Find where the given text appears and provide that cell's center as [x, y] coordinate. 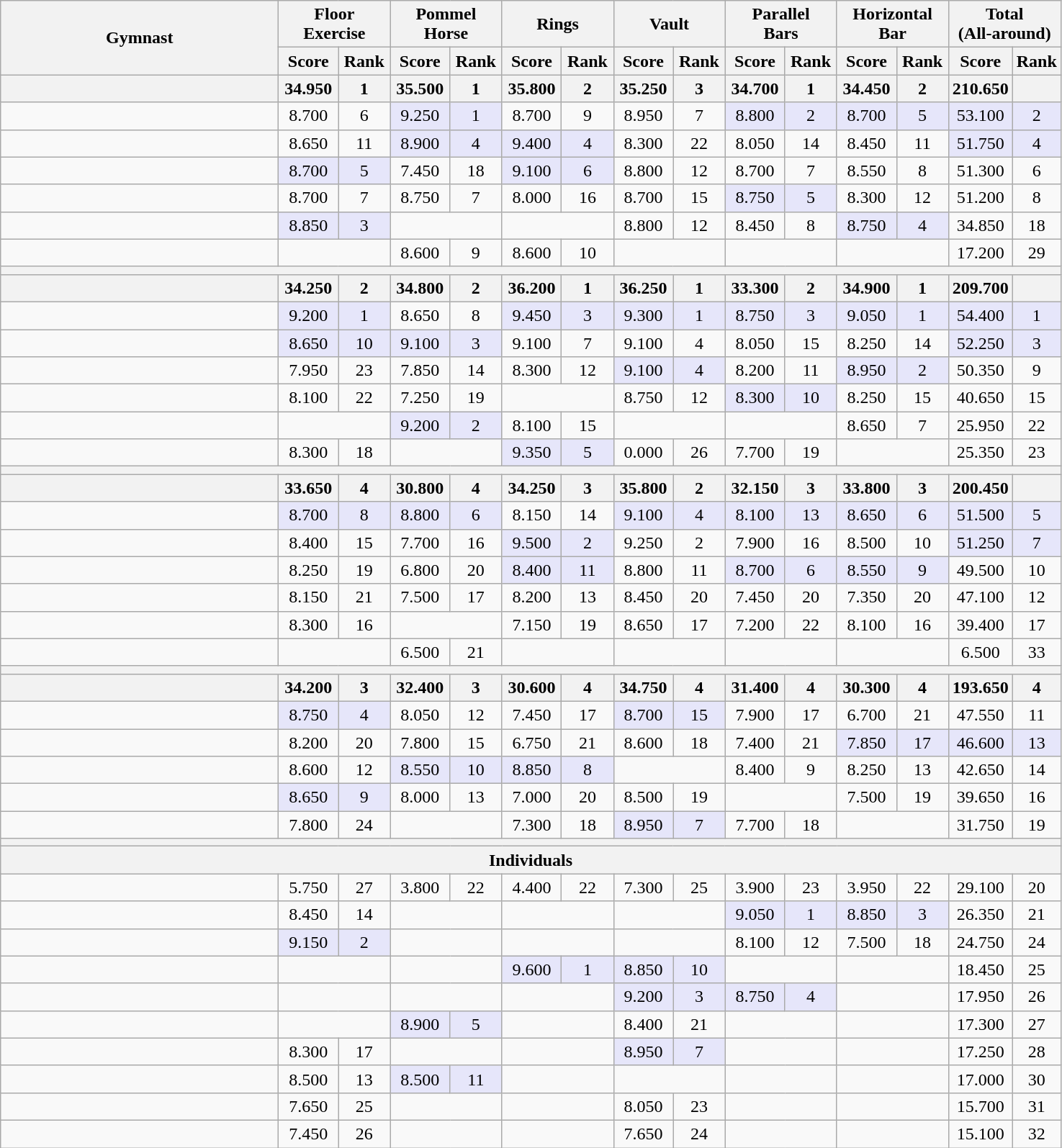
7.950 [308, 371]
7.250 [420, 398]
Vault [670, 24]
7.200 [755, 625]
29.100 [981, 887]
17.300 [981, 1024]
39.650 [981, 797]
9.600 [531, 970]
49.500 [981, 570]
Gymnast [140, 37]
33.800 [867, 488]
35.250 [644, 89]
25.950 [981, 425]
30.800 [420, 488]
34.450 [867, 89]
51.500 [981, 515]
28 [1037, 1052]
193.650 [981, 687]
29 [1037, 253]
34.850 [981, 225]
42.650 [981, 770]
54.400 [981, 315]
Total(All-around) [1004, 24]
17.000 [981, 1079]
32.400 [420, 687]
51.300 [981, 171]
34.200 [308, 687]
Individuals [531, 860]
HorizontalBar [893, 24]
7.400 [755, 742]
34.950 [308, 89]
200.450 [981, 488]
31.400 [755, 687]
6.800 [420, 570]
33.300 [755, 288]
32.150 [755, 488]
210.650 [981, 89]
6.750 [531, 742]
32 [1037, 1134]
31 [1037, 1106]
Rings [557, 24]
39.400 [981, 625]
15.100 [981, 1134]
9.300 [644, 315]
47.100 [981, 597]
3.950 [867, 887]
35.500 [420, 89]
3.800 [420, 887]
26.350 [981, 915]
9.400 [531, 143]
30 [1037, 1079]
46.600 [981, 742]
9.350 [531, 453]
9.150 [308, 942]
209.700 [981, 288]
50.350 [981, 371]
9.450 [531, 315]
51.200 [981, 198]
36.200 [531, 288]
18.450 [981, 970]
34.700 [755, 89]
34.900 [867, 288]
51.250 [981, 543]
40.650 [981, 398]
31.750 [981, 825]
9.500 [531, 543]
15.700 [981, 1106]
34.800 [420, 288]
30.300 [867, 687]
5.750 [308, 887]
24.750 [981, 942]
ParallelBars [780, 24]
7.150 [531, 625]
34.750 [644, 687]
51.750 [981, 143]
53.100 [981, 116]
17.950 [981, 997]
7.000 [531, 797]
7.350 [867, 597]
52.250 [981, 343]
47.550 [981, 715]
33 [1037, 652]
4.400 [531, 887]
17.250 [981, 1052]
6.700 [867, 715]
33.650 [308, 488]
17.200 [981, 253]
25.350 [981, 453]
30.600 [531, 687]
FloorExercise [334, 24]
PommelHorse [446, 24]
3.900 [755, 887]
36.250 [644, 288]
0.000 [644, 453]
